Detect which cell encompasses the target text, then output its [x, y] center coordinate. 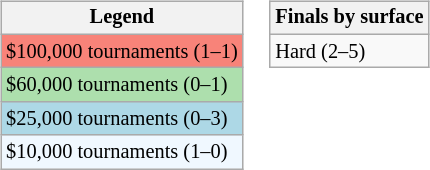
Hard (2–5) [349, 51]
$100,000 tournaments (1–1) [122, 51]
Finals by surface [349, 18]
$60,000 tournaments (0–1) [122, 85]
$10,000 tournaments (1–0) [122, 152]
Legend [122, 18]
$25,000 tournaments (0–3) [122, 119]
